From the cell containing the given text, extract its center point as [X, Y] coordinate. 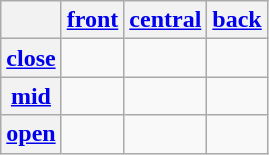
back [237, 20]
front [92, 20]
close [31, 58]
open [31, 134]
mid [31, 96]
central [166, 20]
